Detect which cell encompasses the target text, then output its [x, y] center coordinate. 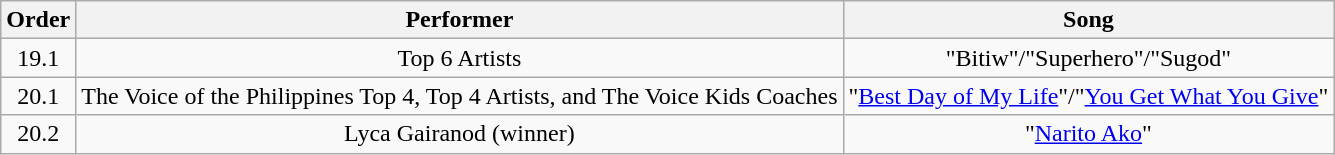
"Narito Ako" [1088, 134]
Song [1088, 20]
"Best Day of My Life"/"You Get What You Give" [1088, 96]
20.1 [38, 96]
Top 6 Artists [460, 58]
Performer [460, 20]
19.1 [38, 58]
The Voice of the Philippines Top 4, Top 4 Artists, and The Voice Kids Coaches [460, 96]
Lyca Gairanod (winner) [460, 134]
"Bitiw"/"Superhero"/"Sugod" [1088, 58]
20.2 [38, 134]
Order [38, 20]
